Output the [X, Y] coordinate of the center of the cell containing the given text.  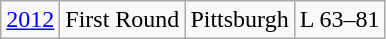
Pittsburgh [240, 20]
First Round [122, 20]
L 63–81 [340, 20]
2012 [30, 20]
